Output the [x, y] coordinate of the center of the cell containing the given text.  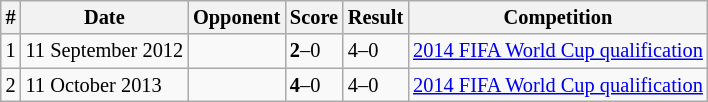
11 September 2012 [104, 51]
1 [11, 51]
Result [376, 17]
Competition [558, 17]
11 October 2013 [104, 85]
Score [314, 17]
2–0 [314, 51]
2 [11, 85]
Opponent [236, 17]
Date [104, 17]
# [11, 17]
